Pinpoint the cell where the given text exists, returning its [x, y] midpoint coordinate. 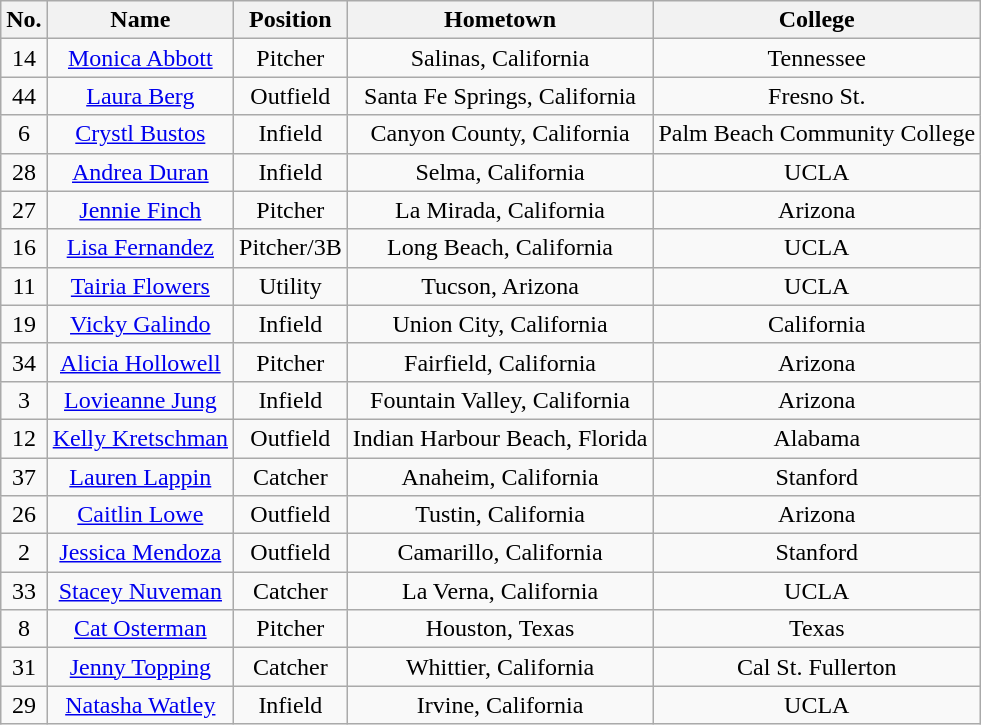
Palm Beach Community College [817, 134]
Position [291, 20]
Tucson, Arizona [500, 286]
Texas [817, 629]
Whittier, California [500, 667]
Tustin, California [500, 515]
26 [24, 515]
No. [24, 20]
8 [24, 629]
Alabama [817, 438]
Cat Osterman [140, 629]
Lauren Lappin [140, 477]
Andrea Duran [140, 172]
Salinas, California [500, 58]
Canyon County, California [500, 134]
Utility [291, 286]
Selma, California [500, 172]
Vicky Galindo [140, 324]
6 [24, 134]
37 [24, 477]
Alicia Hollowell [140, 362]
Tennessee [817, 58]
Tairia Flowers [140, 286]
Fairfield, California [500, 362]
Hometown [500, 20]
33 [24, 591]
31 [24, 667]
Stacey Nuveman [140, 591]
Natasha Watley [140, 705]
Camarillo, California [500, 553]
Fresno St. [817, 96]
3 [24, 400]
Fountain Valley, California [500, 400]
Caitlin Lowe [140, 515]
Jessica Mendoza [140, 553]
2 [24, 553]
27 [24, 210]
La Verna, California [500, 591]
34 [24, 362]
44 [24, 96]
College [817, 20]
Laura Berg [140, 96]
Santa Fe Springs, California [500, 96]
Pitcher/3B [291, 248]
29 [24, 705]
Union City, California [500, 324]
Monica Abbott [140, 58]
Crystl Bustos [140, 134]
Kelly Kretschman [140, 438]
La Mirada, California [500, 210]
16 [24, 248]
28 [24, 172]
12 [24, 438]
14 [24, 58]
Lovieanne Jung [140, 400]
Cal St. Fullerton [817, 667]
19 [24, 324]
Irvine, California [500, 705]
Jennie Finch [140, 210]
Name [140, 20]
California [817, 324]
Long Beach, California [500, 248]
Lisa Fernandez [140, 248]
Jenny Topping [140, 667]
11 [24, 286]
Houston, Texas [500, 629]
Anaheim, California [500, 477]
Indian Harbour Beach, Florida [500, 438]
